Capture the cell that displays the provided text and extract its (x, y) central coordinate. 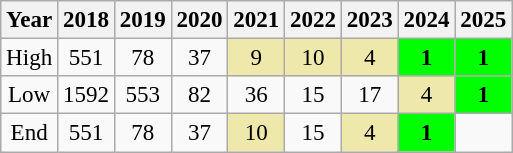
2025 (484, 20)
1592 (86, 95)
9 (256, 58)
2020 (200, 20)
End (30, 133)
2019 (142, 20)
Low (30, 95)
17 (370, 95)
2021 (256, 20)
82 (200, 95)
36 (256, 95)
Year (30, 20)
2023 (370, 20)
2018 (86, 20)
553 (142, 95)
High (30, 58)
2022 (314, 20)
2024 (426, 20)
